Capture the cell that displays the provided text and extract its (x, y) central coordinate. 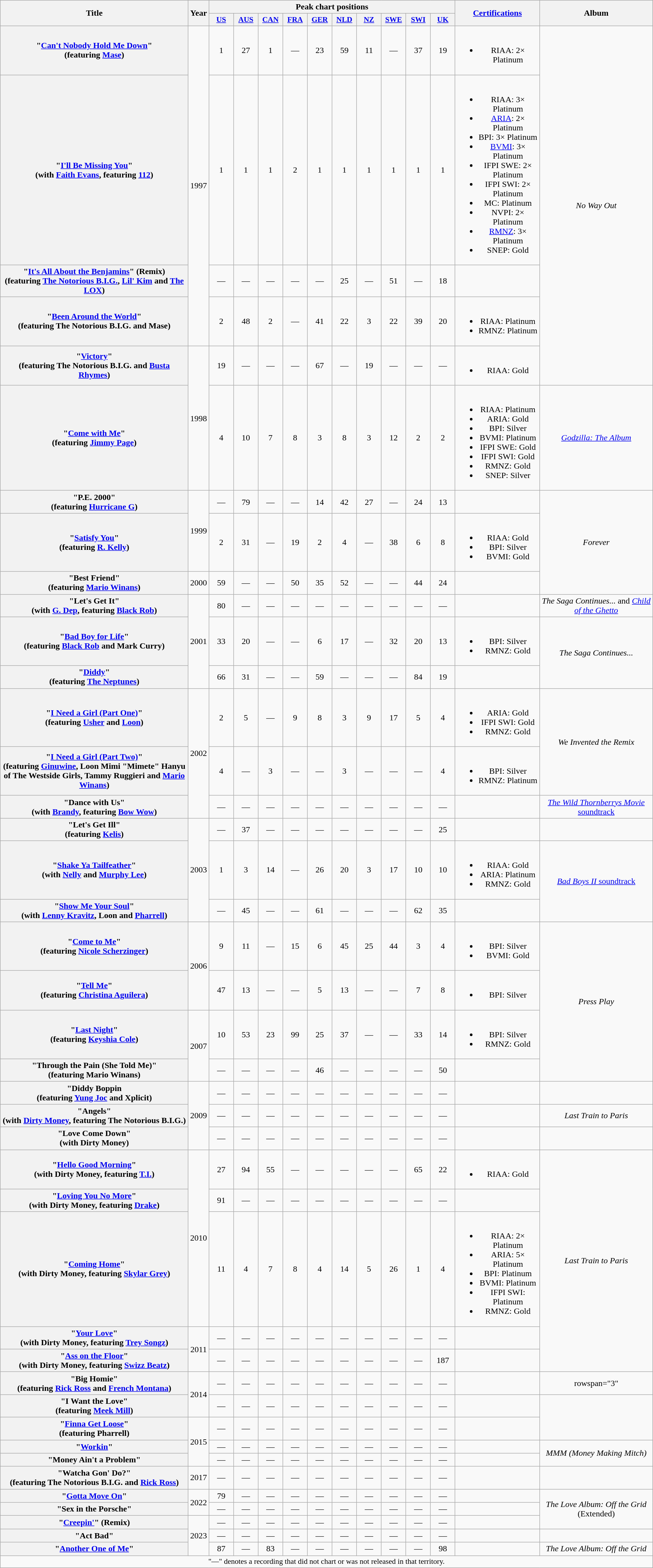
The Love Album: Off the Grid (Extended) (596, 1509)
"Been Around the World"(featuring The Notorious B.I.G. and Mase) (94, 321)
"I'll Be Missing You"(with Faith Evans, featuring 112) (94, 169)
"Dance with Us"(with Brandy, featuring Bow Wow) (94, 807)
1998 (199, 418)
2002 (199, 753)
RIAA: GoldBPI: SilverBVMI: Gold (497, 543)
"Shake Ya Tailfeather"(with Nelly and Murphy Lee) (94, 870)
BPI: SilverRMNZ: Platinum (497, 771)
"Sex in the Porsche" (94, 1509)
"It's All About the Benjamins" (Remix)(featuring The Notorious B.I.G., Lil' Kim and The LOX) (94, 281)
Godzilla: The Album (596, 438)
"Victory"(featuring The Notorious B.I.G. and Busta Rhymes) (94, 365)
"Hello Good Morning"(with Dirty Money, featuring T.I.) (94, 1169)
"Satisfy You"(featuring R. Kelly) (94, 543)
"Can't Nobody Hold Me Down"(featuring Mase) (94, 50)
NLD (345, 20)
SWE (393, 20)
98 (443, 1549)
"Show Me Your Soul"(with Lenny Kravitz, Loon and Pharrell) (94, 910)
"Act Bad" (94, 1536)
CAN (271, 20)
"Diddy Boppin(featuring Yung Joc and Xplicit) (94, 1093)
99 (295, 1035)
Peak chart positions (332, 7)
"Through the Pain (She Told Me)"(featuring Mario Winans) (94, 1070)
"Your Love"(with Dirty Money, featuring Trey Songz) (94, 1338)
"Coming Home"(with Dirty Money, featuring Skylar Grey) (94, 1269)
"I Need a Girl (Part One)"(featuring Usher and Loon) (94, 718)
67 (320, 365)
41 (320, 321)
"Workin" (94, 1447)
ARIA: GoldIFPI SWI: GoldRMNZ: Gold (497, 718)
Album (596, 13)
2014 (199, 1394)
"Come with Me"(featuring Jimmy Page) (94, 438)
The Saga Continues... and Child of the Ghetto (596, 605)
46 (320, 1070)
rowspan="3" (596, 1383)
38 (393, 543)
GER (320, 20)
65 (419, 1169)
AUS (246, 20)
"Let's Get It"(with G. Dep, featuring Black Rob) (94, 605)
"Gotta Move On" (94, 1496)
2022 (199, 1502)
52 (345, 583)
2007 (199, 1046)
53 (246, 1035)
83 (271, 1549)
"Big Homie"(featuring Rick Ross and French Montana) (94, 1383)
"Loving You No More"(with Dirty Money, featuring Drake) (94, 1200)
2006 (199, 966)
SWI (419, 20)
2017 (199, 1478)
32 (393, 641)
"Last Night"(featuring Keyshia Cole) (94, 1035)
"I Need a Girl (Part Two)"(featuring Ginuwine, Loon Mimi "Mimete" Hanyu of The Westside Girls, Tammy Ruggieri and Mario Winans) (94, 771)
"I Want the Love"(featuring Meek Mill) (94, 1406)
"Come to Me"(featuring Nicole Scherzinger) (94, 946)
87 (221, 1549)
RIAA: GoldARIA: PlatinumRMNZ: Gold (497, 870)
UK (443, 20)
"Best Friend"(featuring Mario Winans) (94, 583)
"Watcha Gon' Do?"(featuring The Notorious B.I.G. and Rick Ross) (94, 1478)
RIAA: 2× PlatinumARIA: 5× PlatinumBPI: PlatinumBVMI: PlatinumIFPI SWI: PlatinumRMNZ: Gold (497, 1269)
BPI: SilverBVMI: Gold (497, 946)
RIAA: PlatinumRMNZ: Platinum (497, 321)
15 (295, 946)
61 (320, 910)
No Way Out (596, 205)
2001 (199, 641)
2000 (199, 583)
12 (393, 438)
187 (443, 1361)
Certifications (497, 13)
42 (345, 502)
2023 (199, 1536)
55 (271, 1169)
NZ (369, 20)
2009 (199, 1116)
94 (246, 1169)
"Ass on the Floor"(with Dirty Money, featuring Swizz Beatz) (94, 1361)
2010 (199, 1238)
Title (94, 13)
"Money Ain't a Problem" (94, 1460)
MMM (Money Making Mitch) (596, 1453)
"P.E. 2000"(featuring Hurricane G) (94, 502)
"Let's Get Ill"(featuring Kelis) (94, 829)
2003 (199, 870)
91 (221, 1200)
BPI: Silver (497, 990)
Year (199, 13)
The Saga Continues... (596, 653)
"Another One of Me" (94, 1549)
Bad Boys II soundtrack (596, 881)
51 (393, 281)
RIAA: 2× Platinum (497, 50)
RIAA: PlatinumARIA: GoldBPI: SilverBVMI: PlatinumIFPI SWE: GoldIFPI SWI: GoldRMNZ: GoldSNEP: Silver (497, 438)
48 (246, 321)
US (221, 20)
39 (419, 321)
"Tell Me"(featuring Christina Aguilera) (94, 990)
1997 (199, 185)
84 (419, 677)
"Bad Boy for Life"(featuring Black Rob and Mark Curry) (94, 641)
66 (221, 677)
18 (443, 281)
"—" denotes a recording that did not chart or was not released in that territory. (326, 1562)
Forever (596, 543)
"Love Come Down"(with Dirty Money) (94, 1138)
"Angels"(with Dirty Money, featuring The Notorious B.I.G.) (94, 1116)
2015 (199, 1441)
2011 (199, 1349)
The Love Album: Off the Grid (596, 1549)
80 (221, 605)
The Wild Thornberrys Movie soundtrack (596, 807)
We Invented the Remix (596, 742)
FRA (295, 20)
Press Play (596, 1002)
47 (221, 990)
"Diddy"(featuring The Neptunes) (94, 677)
1999 (199, 531)
"Finna Get Loose"(featuring Pharrell) (94, 1428)
"Creepin'" (Remix) (94, 1522)
62 (419, 910)
